Extract the (x, y) coordinate from the center of the cell holding the provided text.  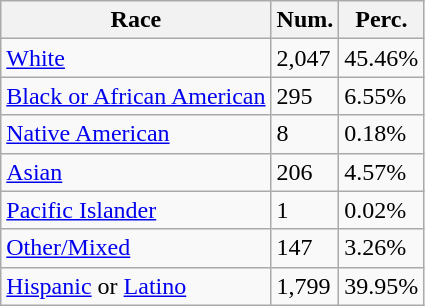
Num. (305, 20)
Black or African American (136, 96)
147 (305, 248)
2,047 (305, 58)
1,799 (305, 286)
Other/Mixed (136, 248)
45.46% (382, 58)
Race (136, 20)
0.02% (382, 210)
White (136, 58)
Pacific Islander (136, 210)
6.55% (382, 96)
Native American (136, 134)
206 (305, 172)
0.18% (382, 134)
4.57% (382, 172)
39.95% (382, 286)
Asian (136, 172)
1 (305, 210)
Hispanic or Latino (136, 286)
295 (305, 96)
Perc. (382, 20)
3.26% (382, 248)
8 (305, 134)
